Determine the [x, y] coordinate at the center of the cell enclosing the given text.  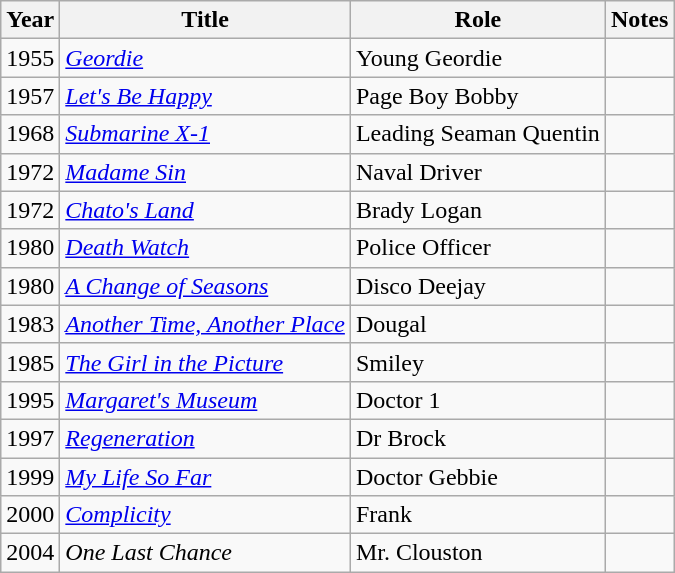
Young Geordie [478, 58]
1995 [30, 400]
Doctor Gebbie [478, 477]
1957 [30, 96]
Dr Brock [478, 438]
Regeneration [206, 438]
One Last Chance [206, 553]
The Girl in the Picture [206, 362]
Dougal [478, 324]
Chato's Land [206, 210]
Page Boy Bobby [478, 96]
Leading Seaman Quentin [478, 134]
Mr. Clouston [478, 553]
Complicity [206, 515]
1997 [30, 438]
Death Watch [206, 248]
Year [30, 20]
Notes [639, 20]
Disco Deejay [478, 286]
Smiley [478, 362]
Brady Logan [478, 210]
Another Time, Another Place [206, 324]
Madame Sin [206, 172]
Role [478, 20]
My Life So Far [206, 477]
Frank [478, 515]
1983 [30, 324]
Submarine X-1 [206, 134]
1999 [30, 477]
Doctor 1 [478, 400]
1968 [30, 134]
2004 [30, 553]
Geordie [206, 58]
Let's Be Happy [206, 96]
1985 [30, 362]
1955 [30, 58]
Title [206, 20]
Naval Driver [478, 172]
A Change of Seasons [206, 286]
2000 [30, 515]
Police Officer [478, 248]
Margaret's Museum [206, 400]
